Capture the cell that displays the provided text and extract its (x, y) central coordinate. 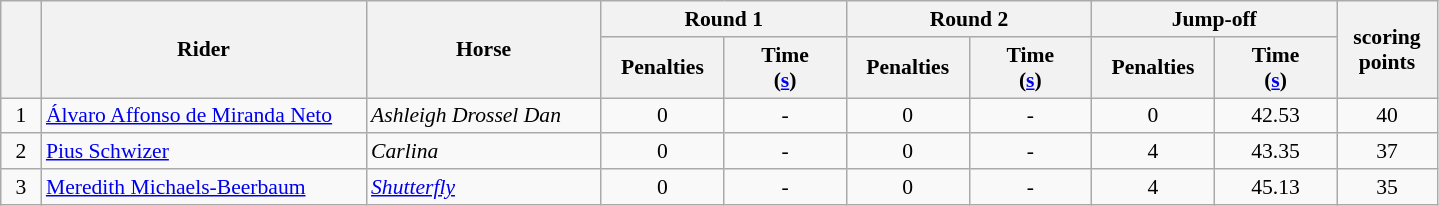
40 (1387, 116)
Shutterfly (484, 187)
Jump-off (1214, 19)
Round 2 (968, 19)
Álvaro Affonso de Miranda Neto (204, 116)
Round 1 (724, 19)
Meredith Michaels-Beerbaum (204, 187)
43.35 (1276, 152)
45.13 (1276, 187)
Rider (204, 50)
3 (21, 187)
Pius Schwizer (204, 152)
Ashleigh Drossel Dan (484, 116)
Horse (484, 50)
Carlina (484, 152)
2 (21, 152)
35 (1387, 187)
37 (1387, 152)
1 (21, 116)
42.53 (1276, 116)
scoringpoints (1387, 50)
